Locate the cell with the specified text and output its [X, Y] center coordinate. 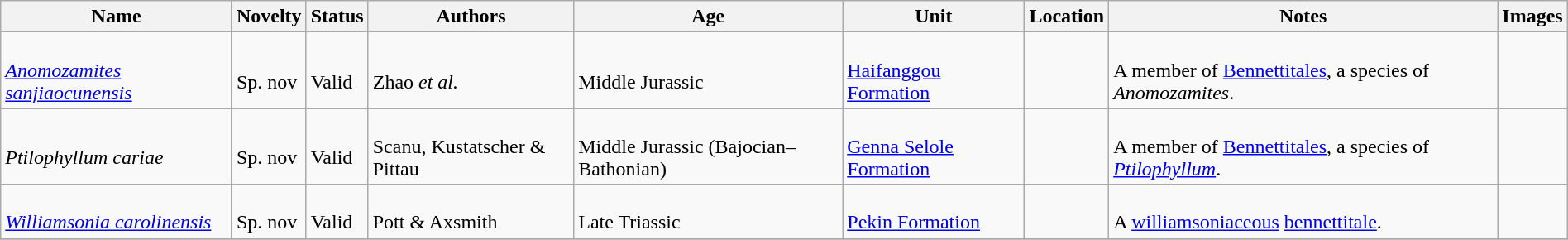
Ptilophyllum cariae [117, 146]
Williamsonia carolinensis [117, 212]
Images [1532, 17]
Zhao et al. [471, 70]
Scanu, Kustatscher & Pittau [471, 146]
A member of Bennettitales, a species of Ptilophyllum. [1303, 146]
Genna Selole Formation [934, 146]
A williamsoniaceous bennettitale. [1303, 212]
Anomozamites sanjiaocunensis [117, 70]
Late Triassic [708, 212]
Status [337, 17]
Unit [934, 17]
Middle Jurassic [708, 70]
Authors [471, 17]
Location [1067, 17]
Pekin Formation [934, 212]
Novelty [269, 17]
Name [117, 17]
A member of Bennettitales, a species of Anomozamites. [1303, 70]
Middle Jurassic (Bajocian–Bathonian) [708, 146]
Age [708, 17]
Pott & Axsmith [471, 212]
Haifanggou Formation [934, 70]
Notes [1303, 17]
